Pinpoint the cell where the given text exists, returning its (X, Y) midpoint coordinate. 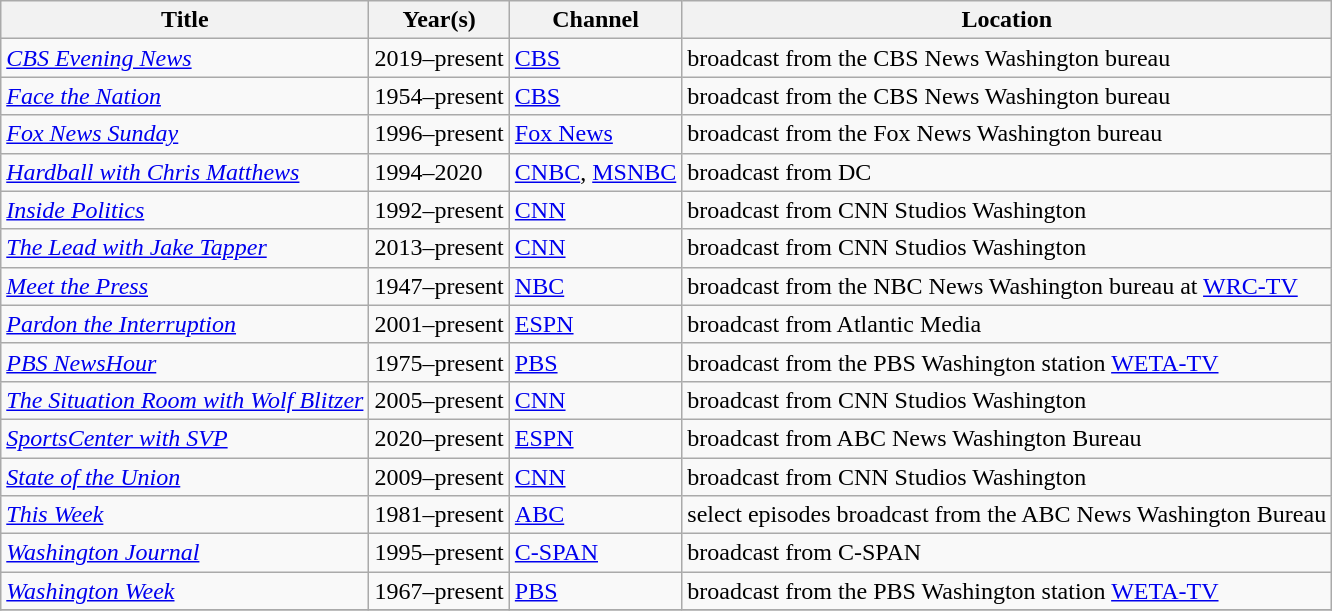
State of the Union (185, 477)
Face the Nation (185, 96)
ABC (595, 515)
1947–present (439, 286)
1994–2020 (439, 172)
broadcast from ABC News Washington Bureau (1007, 438)
Inside Politics (185, 210)
broadcast from DC (1007, 172)
2009–present (439, 477)
Washington Journal (185, 553)
This Week (185, 515)
Channel (595, 20)
The Situation Room with Wolf Blitzer (185, 400)
2019–present (439, 58)
Hardball with Chris Matthews (185, 172)
broadcast from the NBC News Washington bureau at WRC-TV (1007, 286)
Fox News (595, 134)
1995–present (439, 553)
1981–present (439, 515)
Fox News Sunday (185, 134)
select episodes broadcast from the ABC News Washington Bureau (1007, 515)
Pardon the Interruption (185, 324)
1967–present (439, 591)
1954–present (439, 96)
2005–present (439, 400)
2020–present (439, 438)
The Lead with Jake Tapper (185, 248)
broadcast from Atlantic Media (1007, 324)
CBS Evening News (185, 58)
1975–present (439, 362)
CNBC, MSNBC (595, 172)
broadcast from C-SPAN (1007, 553)
PBS NewsHour (185, 362)
SportsCenter with SVP (185, 438)
Year(s) (439, 20)
broadcast from the Fox News Washington bureau (1007, 134)
Meet the Press (185, 286)
Title (185, 20)
Location (1007, 20)
NBC (595, 286)
2001–present (439, 324)
1992–present (439, 210)
C-SPAN (595, 553)
Washington Week (185, 591)
1996–present (439, 134)
2013–present (439, 248)
